Return the [X, Y] coordinate for the center point of the cell that contains the specified text.  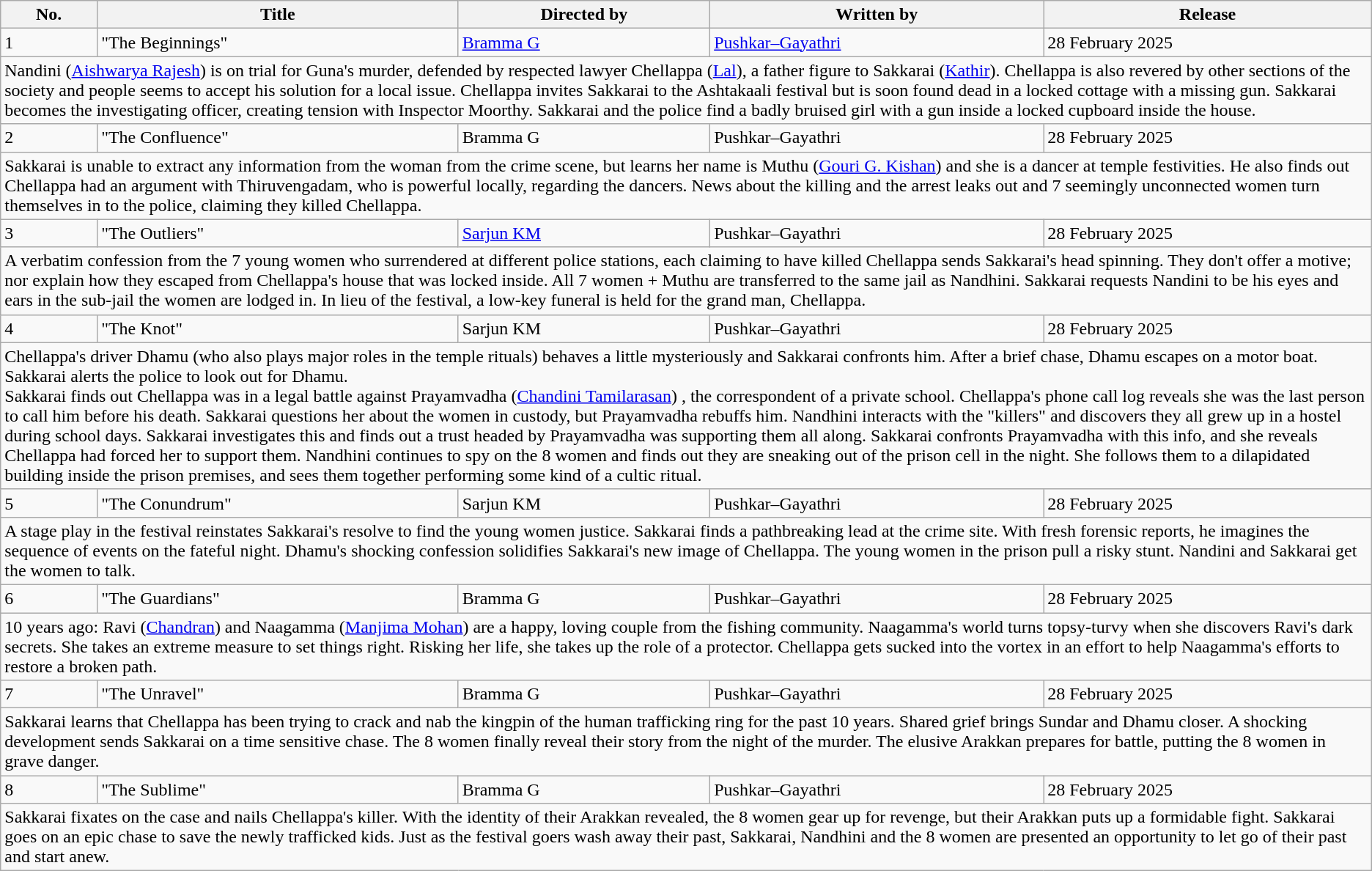
Directed by [584, 15]
"The Outliers" [279, 233]
8 [49, 790]
4 [49, 328]
"The Knot" [279, 328]
"The Unravel" [279, 694]
"The Confluence" [279, 138]
"The Guardians" [279, 598]
"The Conundrum" [279, 503]
Title [279, 15]
"The Beginnings" [279, 43]
No. [49, 15]
"The Sublime" [279, 790]
2 [49, 138]
3 [49, 233]
1 [49, 43]
6 [49, 598]
5 [49, 503]
7 [49, 694]
Written by [877, 15]
Release [1208, 15]
